Locate the cell with the specified text and output its (x, y) center coordinate. 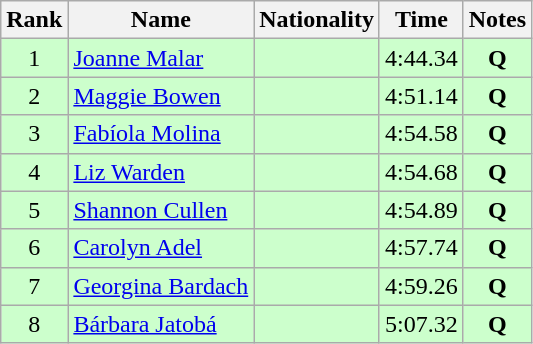
Joanne Malar (161, 58)
4:54.58 (421, 134)
5 (34, 210)
4:59.26 (421, 286)
6 (34, 248)
Time (421, 20)
4 (34, 172)
2 (34, 96)
Maggie Bowen (161, 96)
4:54.68 (421, 172)
4:44.34 (421, 58)
4:51.14 (421, 96)
Liz Warden (161, 172)
Bárbara Jatobá (161, 324)
7 (34, 286)
Shannon Cullen (161, 210)
Notes (497, 20)
8 (34, 324)
Nationality (317, 20)
Carolyn Adel (161, 248)
Georgina Bardach (161, 286)
4:54.89 (421, 210)
1 (34, 58)
Rank (34, 20)
3 (34, 134)
4:57.74 (421, 248)
5:07.32 (421, 324)
Name (161, 20)
Fabíola Molina (161, 134)
